Capture the cell that displays the provided text and extract its [X, Y] central coordinate. 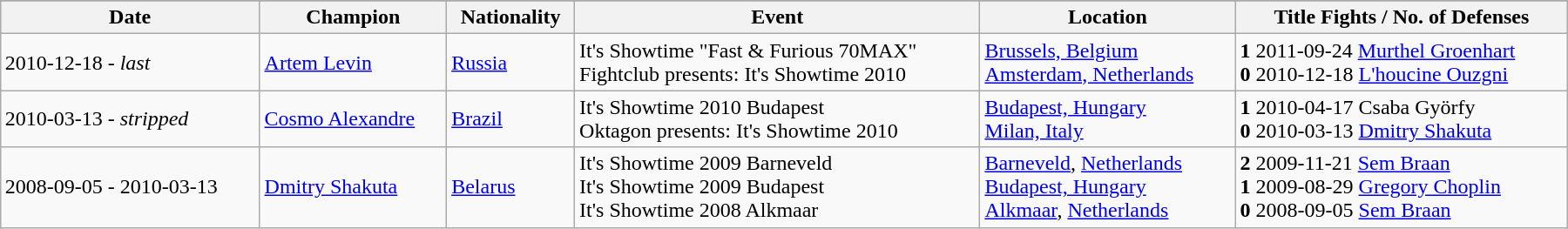
Brussels, Belgium Amsterdam, Netherlands [1108, 63]
It's Showtime "Fast & Furious 70MAX" Fightclub presents: It's Showtime 2010 [777, 63]
Date [130, 17]
Barneveld, Netherlands Budapest, Hungary Alkmaar, Netherlands [1108, 187]
2010-12-18 - last [130, 63]
Budapest, Hungary Milan, Italy [1108, 118]
Brazil [510, 118]
Champion [354, 17]
Artem Levin [354, 63]
It's Showtime 2009 Barneveld It's Showtime 2009 Budapest It's Showtime 2008 Alkmaar [777, 187]
It's Showtime 2010 Budapest Oktagon presents: It's Showtime 2010 [777, 118]
Nationality [510, 17]
2010-03-13 - stripped [130, 118]
Location [1108, 17]
2 2009-11-21 Sem Braan 1 2009-08-29 Gregory Choplin 0 2008-09-05 Sem Braan [1402, 187]
1 2010-04-17 Csaba Györfy 0 2010-03-13 Dmitry Shakuta [1402, 118]
Title Fights / No. of Defenses [1402, 17]
Event [777, 17]
1 2011-09-24 Murthel Groenhart 0 2010-12-18 L'houcine Ouzgni [1402, 63]
Dmitry Shakuta [354, 187]
Belarus [510, 187]
Russia [510, 63]
2008-09-05 - 2010-03-13 [130, 187]
Cosmo Alexandre [354, 118]
